Scan for the cell matching the given text and deliver its [X, Y] coordinate at center. 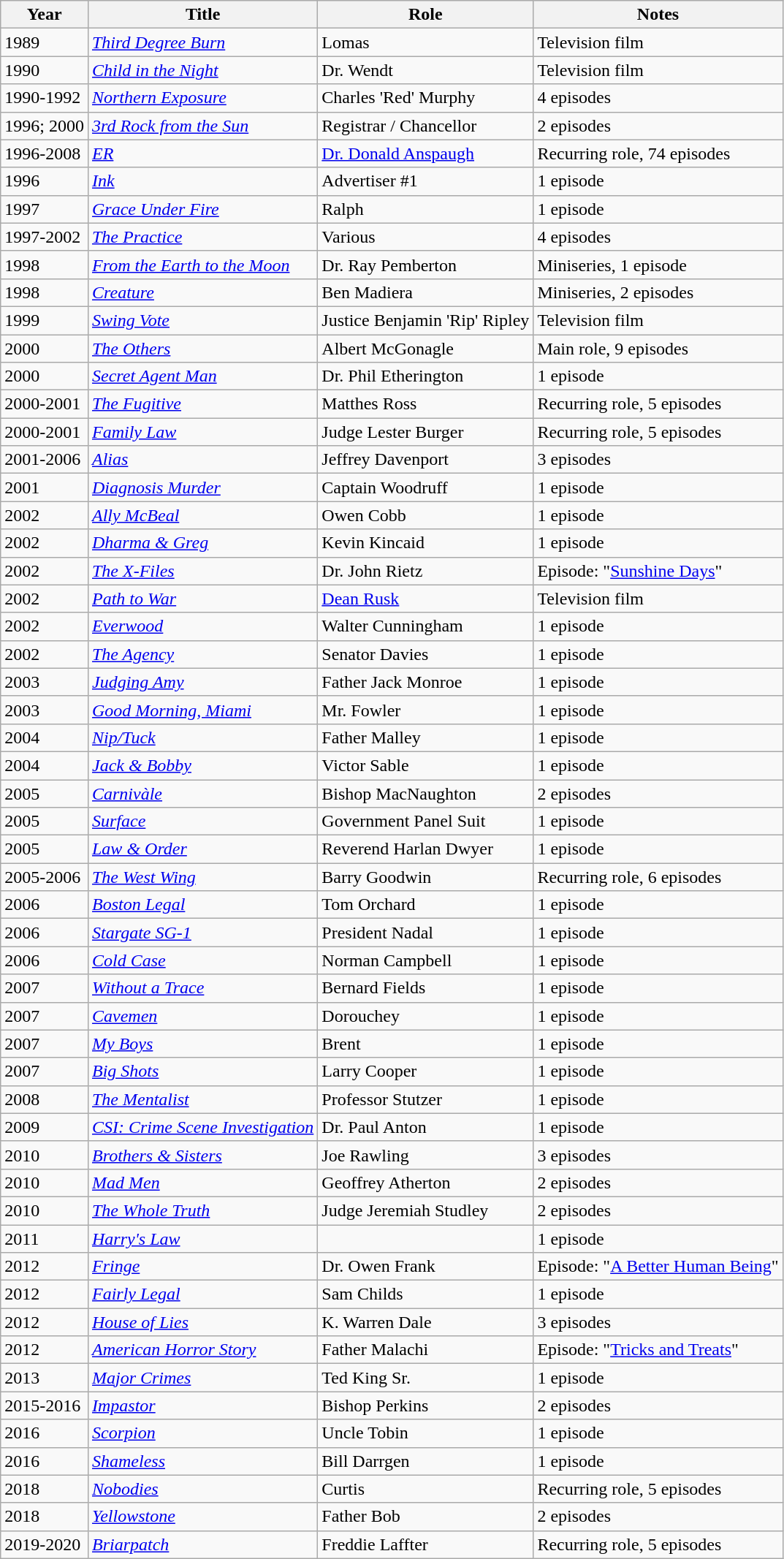
Father Malachi [425, 1350]
Major Crimes [202, 1378]
Dean Rusk [425, 599]
Surface [202, 822]
Mr. Fowler [425, 710]
ER [202, 153]
Judge Jeremiah Studley [425, 1210]
Bernard Fields [425, 988]
K. Warren Dale [425, 1322]
Impastor [202, 1406]
Dorouchey [425, 1016]
Professor Stutzer [425, 1099]
President Nadal [425, 933]
Dr. Owen Frank [425, 1267]
Fairly Legal [202, 1294]
Notes [658, 15]
2015-2016 [45, 1406]
Dr. John Rietz [425, 571]
The Agency [202, 654]
Dr. Donald Anspaugh [425, 153]
Episode: "A Better Human Being" [658, 1267]
Big Shots [202, 1071]
Government Panel Suit [425, 822]
Ben Madiera [425, 292]
Stargate SG-1 [202, 933]
1999 [45, 320]
1996 [45, 181]
Bishop Perkins [425, 1406]
Reverend Harlan Dwyer [425, 849]
Good Morning, Miami [202, 710]
The West Wing [202, 877]
Dr. Paul Anton [425, 1127]
Bishop MacNaughton [425, 793]
Joe Rawling [425, 1155]
Episode: "Tricks and Treats" [658, 1350]
Matthes Ross [425, 404]
Child in the Night [202, 70]
Third Degree Burn [202, 42]
Secret Agent Man [202, 376]
Family Law [202, 432]
Briarpatch [202, 1544]
1996; 2000 [45, 126]
Everwood [202, 626]
Ted King Sr. [425, 1378]
Lomas [425, 42]
The Others [202, 349]
Senator Davies [425, 654]
Dr. Phil Etherington [425, 376]
Freddie Laffter [425, 1544]
Path to War [202, 599]
Fringe [202, 1267]
Episode: "Sunshine Days" [658, 571]
Norman Campbell [425, 960]
Miniseries, 1 episode [658, 265]
Justice Benjamin 'Rip' Ripley [425, 320]
Creature [202, 292]
The Whole Truth [202, 1210]
The Fugitive [202, 404]
1997 [45, 209]
2009 [45, 1127]
Carnivàle [202, 793]
Mad Men [202, 1183]
Law & Order [202, 849]
Walter Cunningham [425, 626]
Dr. Ray Pemberton [425, 265]
Tom Orchard [425, 905]
Year [45, 15]
2019-2020 [45, 1544]
Brothers & Sisters [202, 1155]
Main role, 9 episodes [658, 349]
Harry's Law [202, 1239]
1990 [45, 70]
Father Bob [425, 1517]
Diagnosis Murder [202, 488]
Victor Sable [425, 765]
American Horror Story [202, 1350]
Cavemen [202, 1016]
Sam Childs [425, 1294]
Swing Vote [202, 320]
2005-2006 [45, 877]
The X-Files [202, 571]
Kevin Kincaid [425, 543]
Various [425, 237]
Nip/Tuck [202, 737]
2008 [45, 1099]
Boston Legal [202, 905]
Recurring role, 6 episodes [658, 877]
1990-1992 [45, 98]
2001-2006 [45, 460]
Dr. Wendt [425, 70]
Ralph [425, 209]
The Practice [202, 237]
Brent [425, 1044]
Owen Cobb [425, 515]
Captain Woodruff [425, 488]
Father Jack Monroe [425, 682]
1997-2002 [45, 237]
Barry Goodwin [425, 877]
Alias [202, 460]
2013 [45, 1378]
Bill Darrgen [425, 1461]
1989 [45, 42]
Scorpion [202, 1433]
Uncle Tobin [425, 1433]
Without a Trace [202, 988]
Jeffrey Davenport [425, 460]
Curtis [425, 1489]
Geoffrey Atherton [425, 1183]
Ally McBeal [202, 515]
Charles 'Red' Murphy [425, 98]
House of Lies [202, 1322]
Registrar / Chancellor [425, 126]
Grace Under Fire [202, 209]
Father Malley [425, 737]
Dharma & Greg [202, 543]
CSI: Crime Scene Investigation [202, 1127]
2001 [45, 488]
Shameless [202, 1461]
Judge Lester Burger [425, 432]
Yellowstone [202, 1517]
From the Earth to the Moon [202, 265]
My Boys [202, 1044]
Albert McGonagle [425, 349]
Cold Case [202, 960]
Advertiser #1 [425, 181]
1996-2008 [45, 153]
Role [425, 15]
Jack & Bobby [202, 765]
Larry Cooper [425, 1071]
The Mentalist [202, 1099]
Nobodies [202, 1489]
Miniseries, 2 episodes [658, 292]
Ink [202, 181]
3rd Rock from the Sun [202, 126]
Title [202, 15]
Judging Amy [202, 682]
2011 [45, 1239]
Northern Exposure [202, 98]
Recurring role, 74 episodes [658, 153]
